For the text-containing cell, return its midpoint in (X, Y) coordinate format. 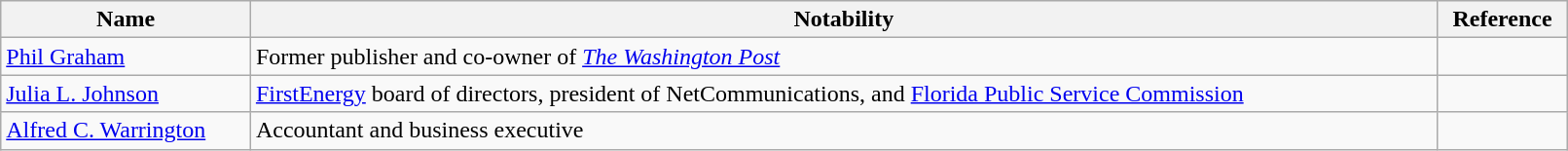
Phil Graham (127, 57)
Reference (1503, 19)
Notability (843, 19)
Julia L. Johnson (127, 94)
Accountant and business executive (843, 131)
FirstEnergy board of directors, president of NetCommunications, and Florida Public Service Commission (843, 94)
Former publisher and co-owner of The Washington Post (843, 57)
Alfred C. Warrington (127, 131)
Name (127, 19)
